From the cell containing the given text, extract its center point as [x, y] coordinate. 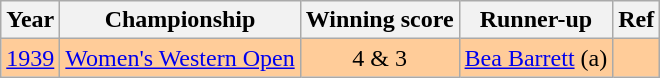
4 & 3 [380, 58]
Championship [180, 20]
Bea Barrett (a) [536, 58]
Runner-up [536, 20]
Year [30, 20]
Ref [636, 20]
Women's Western Open [180, 58]
Winning score [380, 20]
1939 [30, 58]
